Capture the cell that displays the provided text and extract its [x, y] central coordinate. 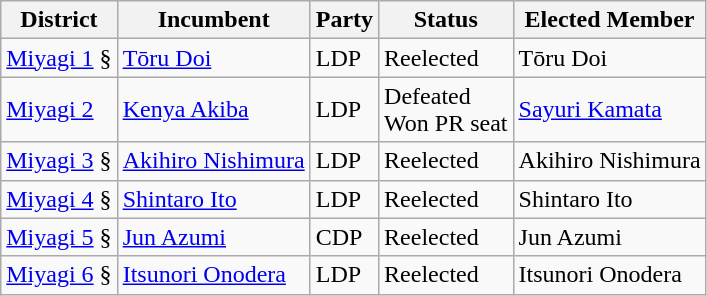
DefeatedWon PR seat [446, 110]
Miyagi 1 § [59, 58]
Miyagi 6 § [59, 275]
Incumbent [214, 20]
Sayuri Kamata [610, 110]
Kenya Akiba [214, 110]
Status [446, 20]
Miyagi 4 § [59, 199]
Elected Member [610, 20]
District [59, 20]
Party [344, 20]
Miyagi 5 § [59, 237]
CDP [344, 237]
Miyagi 2 [59, 110]
Miyagi 3 § [59, 161]
